Provide the (x, y) coordinate of the cell's center where the given text is located.  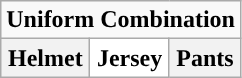
Uniform Combination (121, 20)
Pants (204, 58)
Jersey (130, 58)
Helmet (46, 58)
